Search for the cell housing the specified text and yield its (X, Y) center coordinate. 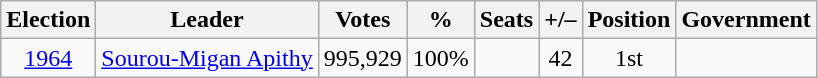
42 (560, 58)
Election (48, 20)
+/– (560, 20)
Position (629, 20)
1st (629, 58)
995,929 (362, 58)
Sourou-Migan Apithy (207, 58)
Government (746, 20)
% (440, 20)
Votes (362, 20)
Leader (207, 20)
1964 (48, 58)
100% (440, 58)
Seats (506, 20)
